Scan for the cell matching the given text and deliver its (X, Y) coordinate at center. 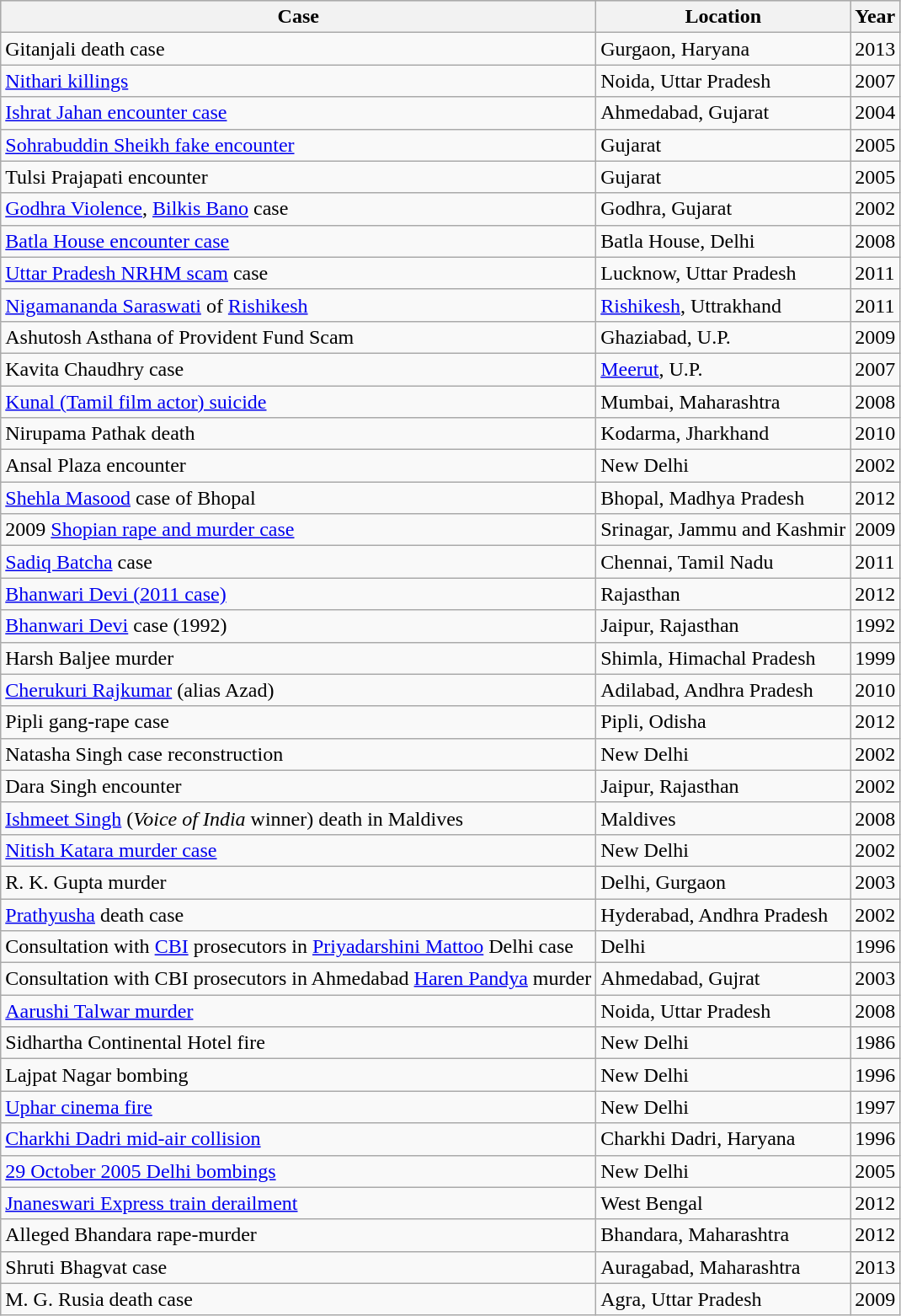
Charkhi Dadri mid-air collision (298, 1139)
Ashutosh Asthana of Provident Fund Scam (298, 337)
Location (723, 17)
Harsh Baljee murder (298, 658)
Rajasthan (723, 594)
Pipli, Odisha (723, 722)
1986 (876, 1043)
1992 (876, 626)
Consultation with CBI prosecutors in Priyadarshini Mattoo Delhi case (298, 947)
Chennai, Tamil Nadu (723, 562)
Cherukuri Rajkumar (alias Azad) (298, 690)
Hyderabad, Andhra Pradesh (723, 914)
2009 Shopian rape and murder case (298, 530)
Agra, Uttar Pradesh (723, 1299)
Nirupama Pathak death (298, 434)
Sidhartha Continental Hotel fire (298, 1043)
Nithari killings (298, 81)
Alleged Bhandara rape-murder (298, 1235)
2004 (876, 113)
Natasha Singh case reconstruction (298, 754)
Ghaziabad, U.P. (723, 337)
Rishikesh, Uttrakhand (723, 305)
Shimla, Himachal Pradesh (723, 658)
Shruti Bhagvat case (298, 1267)
Kunal (Tamil film actor) suicide (298, 402)
Sadiq Batcha case (298, 562)
Gurgaon, Haryana (723, 49)
Uphar cinema fire (298, 1107)
Lajpat Nagar bombing (298, 1075)
Kavita Chaudhry case (298, 369)
Lucknow, Uttar Pradesh (723, 273)
Charkhi Dadri, Haryana (723, 1139)
Case (298, 17)
Maldives (723, 818)
Batla House encounter case (298, 241)
Srinagar, Jammu and Kashmir (723, 530)
1997 (876, 1107)
Godhra Violence, Bilkis Bano case (298, 209)
Auragabad, Maharashtra (723, 1267)
Sohrabuddin Sheikh fake encounter (298, 145)
Year (876, 17)
Batla House, Delhi (723, 241)
Bhanwari Devi case (1992) (298, 626)
R. K. Gupta murder (298, 882)
Adilabad, Andhra Pradesh (723, 690)
Ishrat Jahan encounter case (298, 113)
Kodarma, Jharkhand (723, 434)
1999 (876, 658)
Prathyusha death case (298, 914)
Mumbai, Maharashtra (723, 402)
Bhandara, Maharashtra (723, 1235)
Tulsi Prajapati encounter (298, 177)
M. G. Rusia death case (298, 1299)
Ishmeet Singh (Voice of India winner) death in Maldives (298, 818)
Pipli gang-rape case (298, 722)
Dara Singh encounter (298, 786)
Meerut, U.P. (723, 369)
Nitish Katara murder case (298, 850)
Consultation with CBI prosecutors in Ahmedabad Haren Pandya murder (298, 979)
Bhopal, Madhya Pradesh (723, 498)
Bhanwari Devi (2011 case) (298, 594)
Nigamananda Saraswati of Rishikesh (298, 305)
Gitanjali death case (298, 49)
Ahmedabad, Gujrat (723, 979)
Jnaneswari Express train derailment (298, 1203)
Delhi, Gurgaon (723, 882)
West Bengal (723, 1203)
Godhra, Gujarat (723, 209)
Ansal Plaza encounter (298, 466)
Aarushi Talwar murder (298, 1011)
Ahmedabad, Gujarat (723, 113)
Shehla Masood case of Bhopal (298, 498)
29 October 2005 Delhi bombings (298, 1171)
Delhi (723, 947)
Uttar Pradesh NRHM scam case (298, 273)
